Locate the cell with the specified text and output its [x, y] center coordinate. 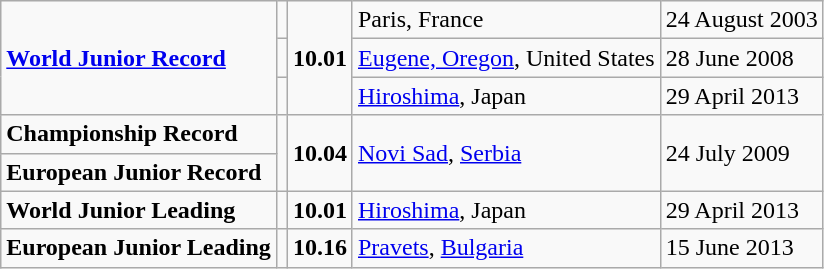
Paris, France [506, 20]
Pravets, Bulgaria [506, 248]
15 June 2013 [742, 248]
Championship Record [139, 134]
European Junior Leading [139, 248]
World Junior Record [139, 58]
24 July 2009 [742, 153]
Eugene, Oregon, United States [506, 58]
European Junior Record [139, 172]
10.04 [320, 153]
10.16 [320, 248]
Novi Sad, Serbia [506, 153]
World Junior Leading [139, 210]
28 June 2008 [742, 58]
24 August 2003 [742, 20]
